Return [X, Y] of the center of cell containing provided text 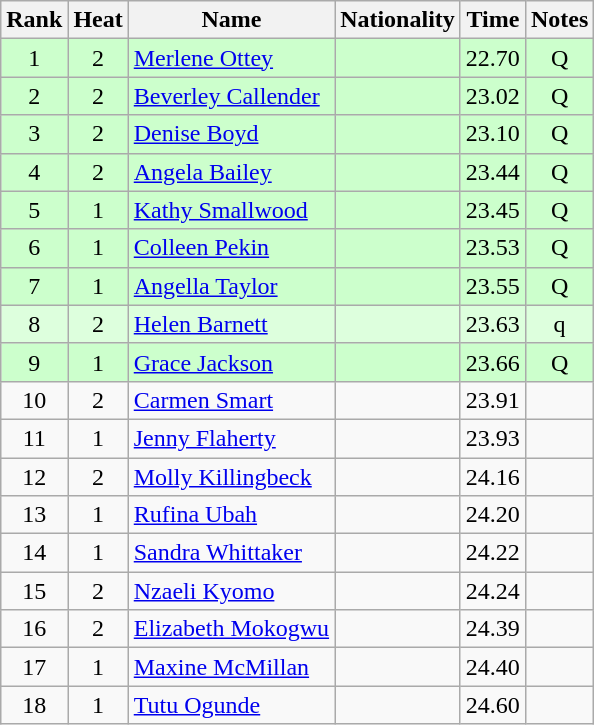
11 [34, 438]
23.02 [492, 96]
Colleen Pekin [231, 248]
15 [34, 591]
Angella Taylor [231, 286]
24.24 [492, 591]
Nzaeli Kyomo [231, 591]
5 [34, 210]
Name [231, 20]
13 [34, 515]
Angela Bailey [231, 172]
Heat [98, 20]
Molly Killingbeck [231, 477]
23.10 [492, 134]
Sandra Whittaker [231, 553]
24.40 [492, 667]
Nationality [398, 20]
17 [34, 667]
22.70 [492, 58]
16 [34, 629]
24.60 [492, 705]
8 [34, 324]
Time [492, 20]
q [559, 324]
10 [34, 400]
Kathy Smallwood [231, 210]
4 [34, 172]
7 [34, 286]
23.66 [492, 362]
Carmen Smart [231, 400]
Rank [34, 20]
24.20 [492, 515]
Grace Jackson [231, 362]
12 [34, 477]
24.39 [492, 629]
Maxine McMillan [231, 667]
23.55 [492, 286]
6 [34, 248]
Rufina Ubah [231, 515]
Denise Boyd [231, 134]
23.93 [492, 438]
23.91 [492, 400]
Jenny Flaherty [231, 438]
Merlene Ottey [231, 58]
23.53 [492, 248]
9 [34, 362]
14 [34, 553]
18 [34, 705]
23.45 [492, 210]
23.63 [492, 324]
Tutu Ogunde [231, 705]
23.44 [492, 172]
24.22 [492, 553]
3 [34, 134]
Notes [559, 20]
Beverley Callender [231, 96]
Elizabeth Mokogwu [231, 629]
24.16 [492, 477]
Helen Barnett [231, 324]
